Return the (X, Y) coordinate for the center point of the cell that contains the specified text.  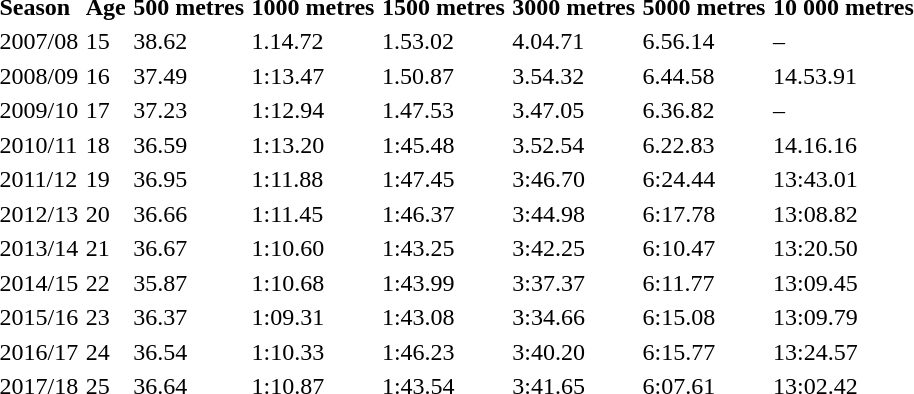
36.59 (188, 144)
1:46.23 (444, 352)
3:34.66 (574, 318)
16 (106, 76)
4.04.71 (574, 42)
36.67 (188, 248)
6:11.77 (704, 282)
6.22.83 (704, 144)
1:11.45 (314, 214)
35.87 (188, 282)
6.56.14 (704, 42)
15 (106, 42)
6:15.08 (704, 318)
36.37 (188, 318)
38.62 (188, 42)
24 (106, 352)
17 (106, 110)
3:46.70 (574, 180)
19 (106, 180)
1:11.88 (314, 180)
37.49 (188, 76)
3:44.98 (574, 214)
3:42.25 (574, 248)
1.53.02 (444, 42)
3:40.20 (574, 352)
1:43.25 (444, 248)
6.36.82 (704, 110)
23 (106, 318)
6:10.47 (704, 248)
1:47.45 (444, 180)
3.54.32 (574, 76)
1:12.94 (314, 110)
1:45.48 (444, 144)
37.23 (188, 110)
22 (106, 282)
1:13.47 (314, 76)
36.95 (188, 180)
6:17.78 (704, 214)
1:10.68 (314, 282)
3.47.05 (574, 110)
1:10.33 (314, 352)
1.50.87 (444, 76)
36.66 (188, 214)
1.14.72 (314, 42)
6:15.77 (704, 352)
6.44.58 (704, 76)
20 (106, 214)
1:43.99 (444, 282)
1:13.20 (314, 144)
1.47.53 (444, 110)
1:46.37 (444, 214)
18 (106, 144)
1:43.08 (444, 318)
21 (106, 248)
36.54 (188, 352)
6:24.44 (704, 180)
3.52.54 (574, 144)
1:09.31 (314, 318)
1:10.60 (314, 248)
3:37.37 (574, 282)
